Determine the [x, y] coordinate at the center of the cell enclosing the given text.  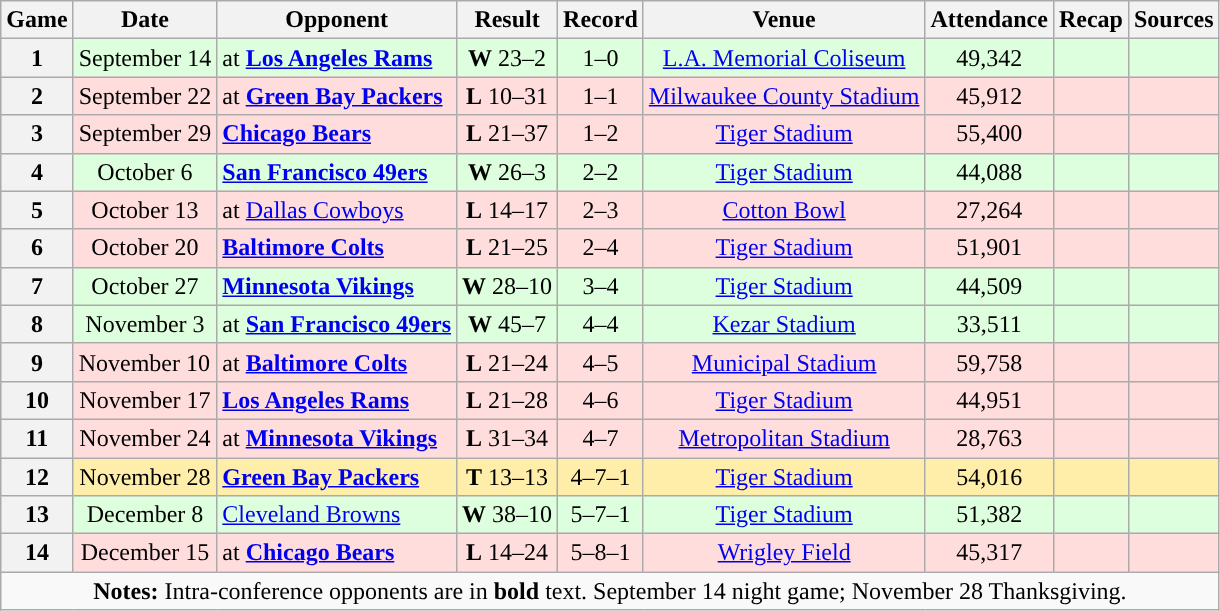
Venue [784, 20]
2–4 [601, 248]
November 28 [145, 477]
Los Angeles Rams [337, 400]
Kezar Stadium [784, 324]
W 38–10 [508, 515]
10 [37, 400]
Sources [1174, 20]
at Dallas Cowboys [337, 210]
59,758 [989, 362]
44,088 [989, 172]
Recap [1090, 20]
1–1 [601, 96]
45,912 [989, 96]
Result [508, 20]
27,264 [989, 210]
9 [37, 362]
November 17 [145, 400]
12 [37, 477]
11 [37, 438]
4–4 [601, 324]
28,763 [989, 438]
Baltimore Colts [337, 248]
at Green Bay Packers [337, 96]
November 10 [145, 362]
Chicago Bears [337, 134]
W 28–10 [508, 286]
4 [37, 172]
Date [145, 20]
L 31–34 [508, 438]
14 [37, 553]
October 20 [145, 248]
L 21–24 [508, 362]
Game [37, 20]
at San Francisco 49ers [337, 324]
Municipal Stadium [784, 362]
Minnesota Vikings [337, 286]
Opponent [337, 20]
44,951 [989, 400]
at Minnesota Vikings [337, 438]
5 [37, 210]
3 [37, 134]
T 13–13 [508, 477]
October 27 [145, 286]
at Los Angeles Rams [337, 58]
51,382 [989, 515]
51,901 [989, 248]
3–4 [601, 286]
L 21–37 [508, 134]
2–3 [601, 210]
at Chicago Bears [337, 553]
4–6 [601, 400]
Wrigley Field [784, 553]
4–7 [601, 438]
54,016 [989, 477]
December 8 [145, 515]
13 [37, 515]
Green Bay Packers [337, 477]
W 26–3 [508, 172]
45,317 [989, 553]
L 10–31 [508, 96]
November 3 [145, 324]
6 [37, 248]
L 21–28 [508, 400]
2–2 [601, 172]
L 14–17 [508, 210]
Record [601, 20]
44,509 [989, 286]
Attendance [989, 20]
5–7–1 [601, 515]
4–5 [601, 362]
1 [37, 58]
W 23–2 [508, 58]
December 15 [145, 553]
October 6 [145, 172]
Milwaukee County Stadium [784, 96]
at Baltimore Colts [337, 362]
October 13 [145, 210]
Cotton Bowl [784, 210]
L 14–24 [508, 553]
33,511 [989, 324]
September 29 [145, 134]
Metropolitan Stadium [784, 438]
49,342 [989, 58]
L 21–25 [508, 248]
San Francisco 49ers [337, 172]
7 [37, 286]
2 [37, 96]
September 14 [145, 58]
Cleveland Browns [337, 515]
November 24 [145, 438]
Notes: Intra-conference opponents are in bold text. September 14 night game; November 28 Thanksgiving. [610, 591]
1–0 [601, 58]
1–2 [601, 134]
55,400 [989, 134]
8 [37, 324]
5–8–1 [601, 553]
L.A. Memorial Coliseum [784, 58]
4–7–1 [601, 477]
W 45–7 [508, 324]
September 22 [145, 96]
